Scan for the cell matching the given text and deliver its [X, Y] coordinate at center. 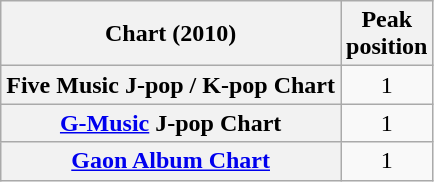
Peakposition [386, 34]
Chart (2010) [171, 34]
Five Music J-pop / K-pop Chart [171, 85]
Gaon Album Chart [171, 161]
G-Music J-pop Chart [171, 123]
